Output the [x, y] coordinate of the center of the cell containing the given text.  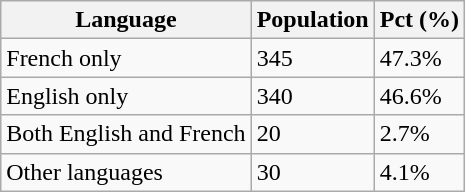
English only [126, 96]
345 [312, 58]
Pct (%) [419, 20]
30 [312, 172]
Population [312, 20]
47.3% [419, 58]
46.6% [419, 96]
4.1% [419, 172]
French only [126, 58]
2.7% [419, 134]
Language [126, 20]
Other languages [126, 172]
20 [312, 134]
Both English and French [126, 134]
340 [312, 96]
